Locate the cell with the specified text and output its (x, y) center coordinate. 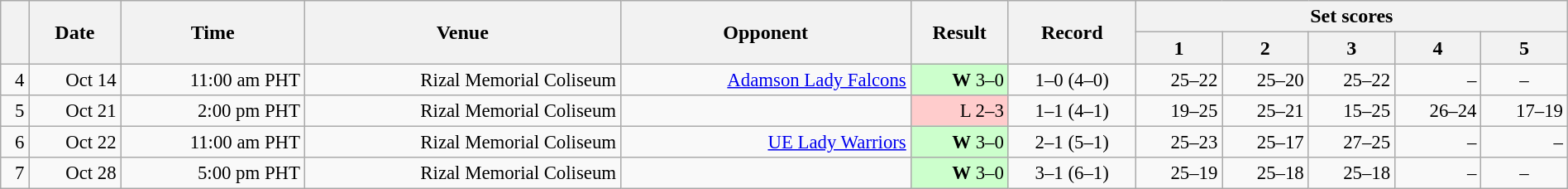
Venue (462, 32)
26–24 (1437, 110)
2–1 (5–1) (1072, 142)
1–0 (4–0) (1072, 80)
Oct 21 (74, 110)
Record (1072, 32)
6 (15, 142)
25–20 (1265, 80)
Result (959, 32)
17–19 (1524, 110)
Opponent (766, 32)
5:00 pm PHT (213, 173)
25–17 (1265, 142)
19–25 (1178, 110)
3 (1351, 48)
Oct 22 (74, 142)
Adamson Lady Falcons (766, 80)
1–1 (4–1) (1072, 110)
UE Lady Warriors (766, 142)
2 (1265, 48)
7 (15, 173)
25–23 (1178, 142)
L 2–3 (959, 110)
Time (213, 32)
Date (74, 32)
Set scores (1351, 17)
2:00 pm PHT (213, 110)
Oct 14 (74, 80)
Oct 28 (74, 173)
15–25 (1351, 110)
25–21 (1265, 110)
25–19 (1178, 173)
1 (1178, 48)
27–25 (1351, 142)
3–1 (6–1) (1072, 173)
